Scan for the cell matching the given text and deliver its [x, y] coordinate at center. 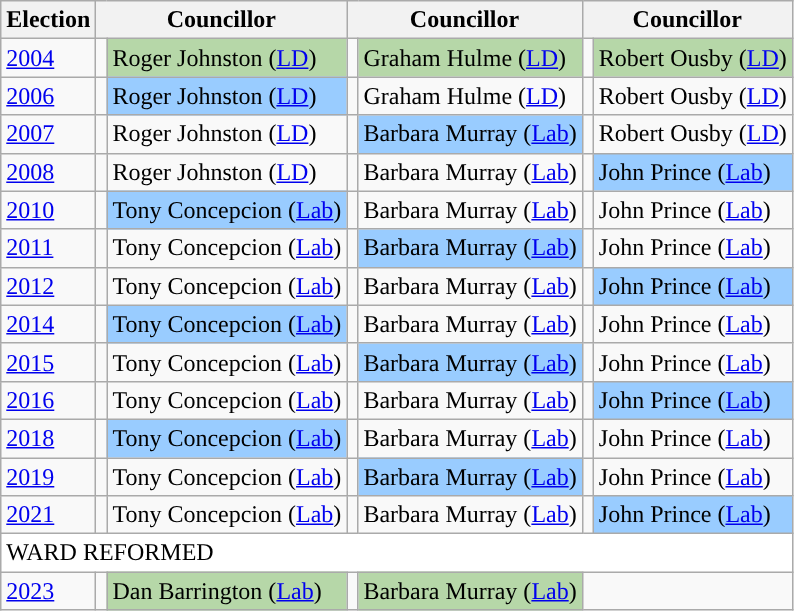
2004 [48, 58]
2011 [48, 248]
2015 [48, 362]
2008 [48, 172]
2014 [48, 324]
2007 [48, 134]
2010 [48, 210]
Dan Barrington (Lab) [227, 591]
2012 [48, 286]
2021 [48, 515]
2016 [48, 400]
WARD REFORMED [397, 553]
2019 [48, 477]
2023 [48, 591]
Election [48, 20]
2018 [48, 438]
2006 [48, 96]
